For the text-containing cell, return its midpoint in [x, y] coordinate format. 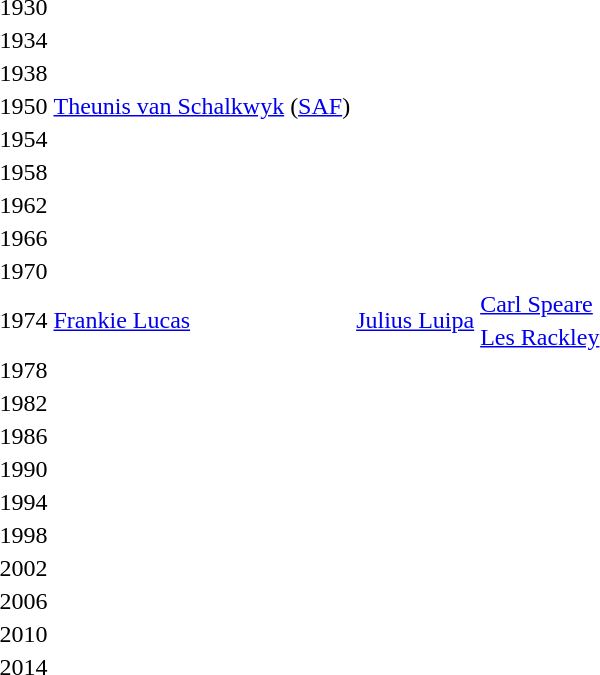
Theunis van Schalkwyk (SAF) [202, 106]
Frankie Lucas [202, 320]
Julius Luipa [416, 320]
